From the cell containing the given text, extract its center point as (X, Y) coordinate. 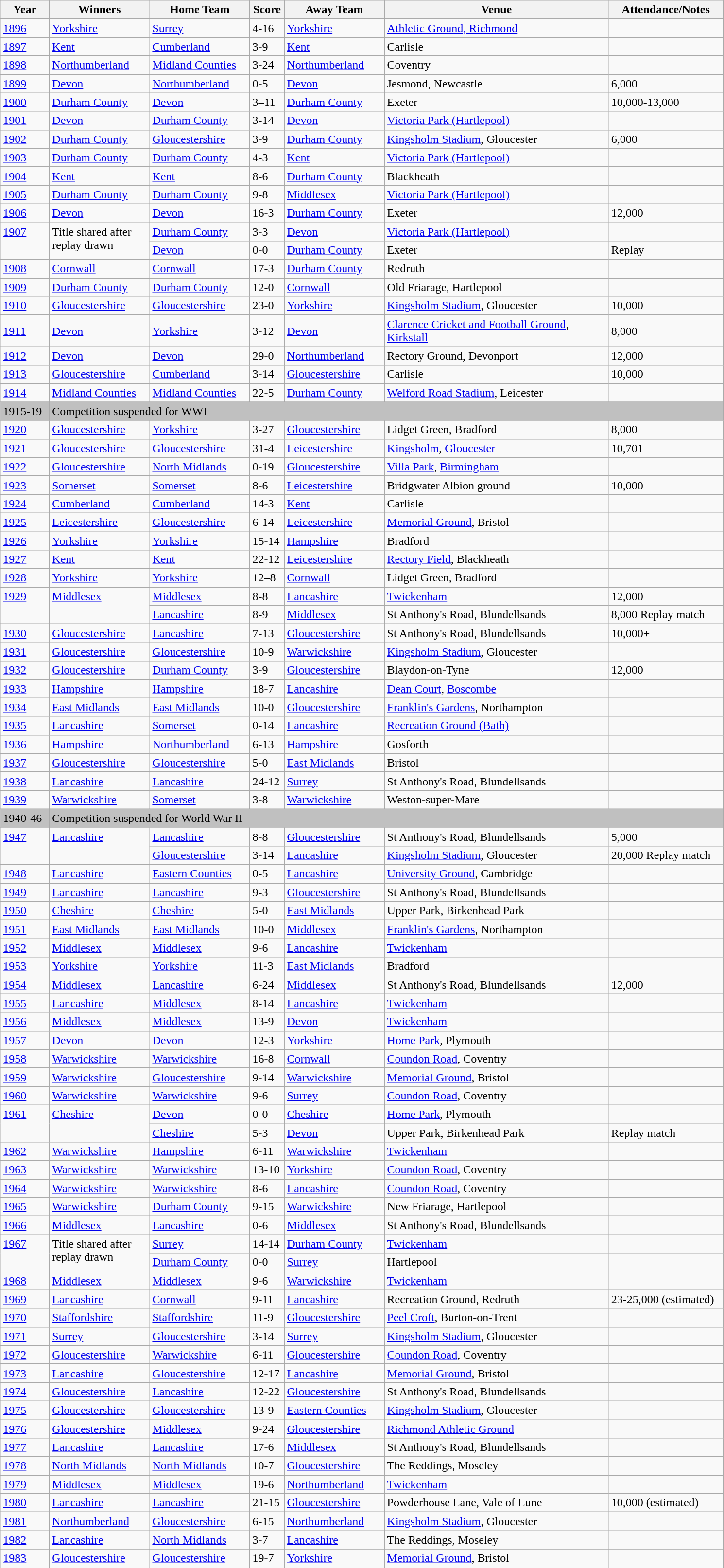
Winners (100, 10)
1954 (25, 985)
Athletic Ground, Richmond (497, 28)
3-7 (267, 1540)
9-24 (267, 1429)
Away Team (334, 10)
1956 (25, 1022)
1935 (25, 726)
1940-46 (25, 818)
4-3 (267, 157)
1979 (25, 1484)
1952 (25, 948)
1973 (25, 1373)
1969 (25, 1299)
22-12 (267, 559)
1976 (25, 1429)
18-7 (267, 689)
12-0 (267, 287)
1909 (25, 287)
Richmond Athletic Ground (497, 1429)
1901 (25, 121)
1914 (25, 393)
Home Team (200, 10)
1896 (25, 28)
1966 (25, 1225)
1981 (25, 1521)
14-3 (267, 504)
10,701 (666, 448)
1980 (25, 1503)
1974 (25, 1392)
Competition suspended for WWI (386, 411)
9-8 (267, 194)
15-14 (267, 541)
Competition suspended for World War II (386, 818)
1970 (25, 1318)
1951 (25, 929)
1905 (25, 194)
1965 (25, 1207)
21-15 (267, 1503)
Dean Court, Boscombe (497, 689)
16-8 (267, 1059)
Bridgwater Albion ground (497, 485)
1930 (25, 633)
Kingsholm, Gloucester (497, 448)
Weston-super-Mare (497, 800)
6-15 (267, 1521)
1960 (25, 1096)
1921 (25, 448)
1934 (25, 707)
Villa Park, Birmingham (497, 467)
4-16 (267, 28)
1900 (25, 102)
1967 (25, 1253)
17-6 (267, 1447)
10-7 (267, 1466)
10,000+ (666, 633)
7-13 (267, 633)
0-14 (267, 726)
9-15 (267, 1207)
1932 (25, 670)
1978 (25, 1466)
1957 (25, 1040)
1906 (25, 213)
Clarence Cricket and Football Ground, Kirkstall (497, 331)
8-9 (267, 615)
10,000-13,000 (666, 102)
1899 (25, 84)
1964 (25, 1188)
1963 (25, 1170)
1911 (25, 331)
11-3 (267, 966)
1915-19 (25, 411)
1971 (25, 1336)
1953 (25, 966)
6-24 (267, 985)
10,000 (estimated) (666, 1503)
8,000 Replay match (666, 615)
23-25,000 (estimated) (666, 1299)
1923 (25, 485)
1958 (25, 1059)
3-12 (267, 331)
1898 (25, 65)
19-7 (267, 1558)
Peel Croft, Burton-on-Trent (497, 1318)
12-22 (267, 1392)
Rectory Field, Blackheath (497, 559)
1910 (25, 306)
1955 (25, 1003)
3-27 (267, 430)
1903 (25, 157)
24-12 (267, 781)
11-9 (267, 1318)
Old Friarage, Hartlepool (497, 287)
1950 (25, 911)
1939 (25, 800)
1925 (25, 522)
12-17 (267, 1373)
1949 (25, 892)
1959 (25, 1077)
Attendance/Notes (666, 10)
5-3 (267, 1133)
9-3 (267, 892)
12-3 (267, 1040)
9-14 (267, 1077)
Blaydon-on-Tyne (497, 670)
1936 (25, 744)
1983 (25, 1558)
1937 (25, 763)
Hartlepool (497, 1262)
23-0 (267, 306)
14-14 (267, 1244)
31-4 (267, 448)
1938 (25, 781)
3–11 (267, 102)
5,000 (666, 836)
Replay match (666, 1133)
Bristol (497, 763)
0-6 (267, 1225)
Jesmond, Newcastle (497, 84)
1977 (25, 1447)
3-24 (267, 65)
13-10 (267, 1170)
6-14 (267, 522)
Blackheath (497, 176)
17-3 (267, 269)
Replay (666, 250)
9-11 (267, 1299)
Gosforth (497, 744)
1968 (25, 1281)
Powderhouse Lane, Vale of Lune (497, 1503)
1913 (25, 374)
12–8 (267, 578)
Coventry (497, 65)
1904 (25, 176)
1912 (25, 356)
1962 (25, 1151)
1947 (25, 846)
19-6 (267, 1484)
16-3 (267, 213)
1920 (25, 430)
1948 (25, 874)
Venue (497, 10)
8-14 (267, 1003)
1931 (25, 652)
University Ground, Cambridge (497, 874)
1907 (25, 241)
1933 (25, 689)
Redruth (497, 269)
Recreation Ground, Redruth (497, 1299)
29-0 (267, 356)
1924 (25, 504)
1922 (25, 467)
Score (267, 10)
1961 (25, 1123)
Rectory Ground, Devonport (497, 356)
0-19 (267, 467)
1929 (25, 606)
22-5 (267, 393)
Year (25, 10)
6-13 (267, 744)
1972 (25, 1355)
1927 (25, 559)
Welford Road Stadium, Leicester (497, 393)
1902 (25, 139)
3-3 (267, 232)
1926 (25, 541)
1908 (25, 269)
1975 (25, 1410)
10-9 (267, 652)
1982 (25, 1540)
20,000 Replay match (666, 855)
Recreation Ground (Bath) (497, 726)
New Friarage, Hartlepool (497, 1207)
1897 (25, 47)
1928 (25, 578)
3-8 (267, 800)
